Identify which cell holds the provided text, then report its [x, y] central coordinate. 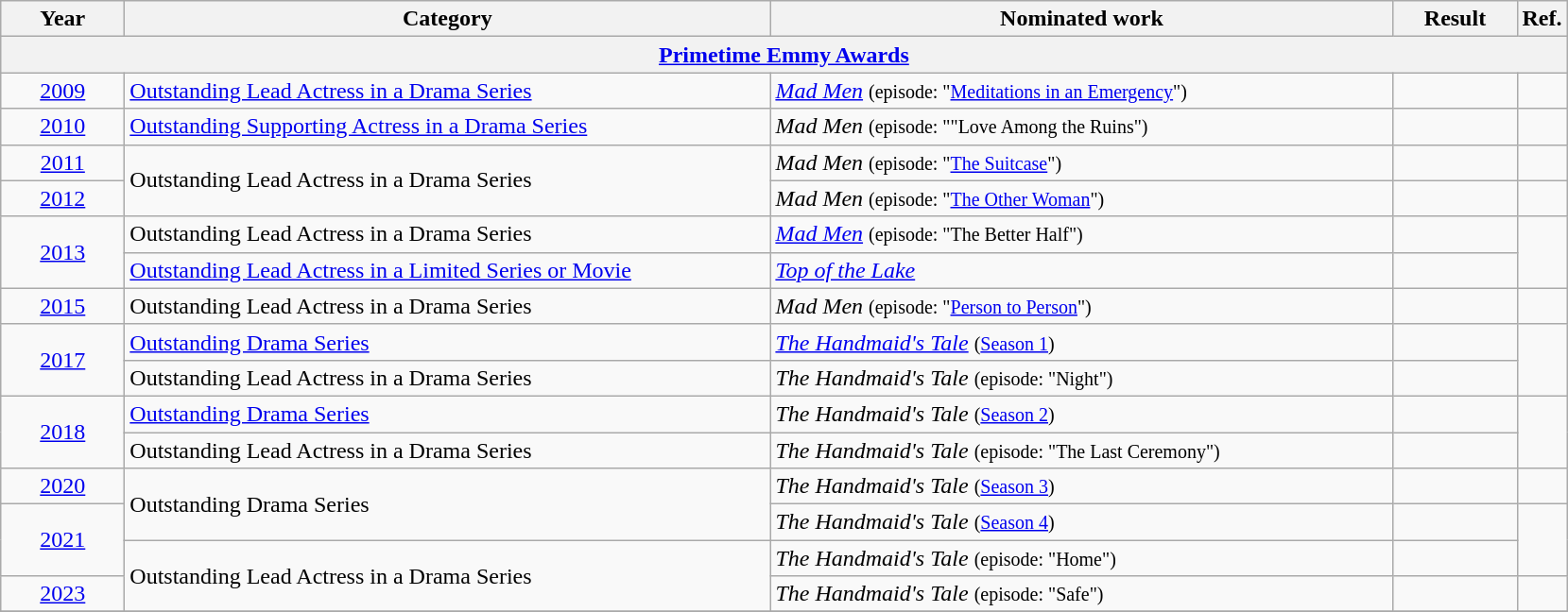
Outstanding Supporting Actress in a Drama Series [448, 127]
2013 [62, 252]
The Handmaid's Tale (episode: "Safe") [1081, 594]
2023 [62, 594]
The Handmaid's Tale (Season 1) [1081, 342]
2018 [62, 432]
Year [62, 19]
Result [1456, 19]
The Handmaid's Tale (episode: "Home") [1081, 558]
The Handmaid's Tale (Season 4) [1081, 522]
2020 [62, 486]
Mad Men (episode: "The Suitcase") [1081, 162]
Ref. [1542, 19]
Primetime Emmy Awards [784, 55]
2010 [62, 127]
Mad Men (episode: "Person to Person") [1081, 306]
2011 [62, 162]
The Handmaid's Tale (episode: "Night") [1081, 378]
2012 [62, 198]
Mad Men (episode: "The Better Half") [1081, 234]
2021 [62, 540]
Mad Men (episode: ""Love Among the Ruins") [1081, 127]
The Handmaid's Tale (Season 2) [1081, 414]
Outstanding Lead Actress in a Limited Series or Movie [448, 270]
Nominated work [1081, 19]
Mad Men (episode: "The Other Woman") [1081, 198]
Top of the Lake [1081, 270]
2015 [62, 306]
2017 [62, 360]
Category [448, 19]
The Handmaid's Tale (Season 3) [1081, 486]
The Handmaid's Tale (episode: "The Last Ceremony") [1081, 450]
2009 [62, 91]
Mad Men (episode: "Meditations in an Emergency") [1081, 91]
